Provide the [x, y] coordinate of the cell's center where the given text is located.  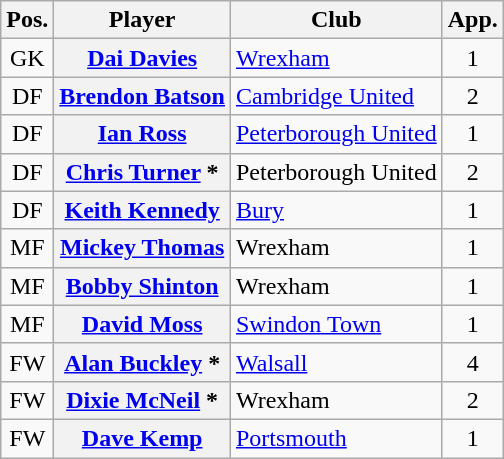
Dave Kemp [142, 438]
Brendon Batson [142, 96]
Swindon Town [336, 324]
Club [336, 20]
Alan Buckley * [142, 362]
App. [472, 20]
Dai Davies [142, 58]
4 [472, 362]
Keith Kennedy [142, 210]
Chris Turner * [142, 172]
Portsmouth [336, 438]
Bobby Shinton [142, 286]
Player [142, 20]
Mickey Thomas [142, 248]
Cambridge United [336, 96]
Bury [336, 210]
Ian Ross [142, 134]
Dixie McNeil * [142, 400]
GK [28, 58]
Pos. [28, 20]
David Moss [142, 324]
Walsall [336, 362]
